Detect which cell encompasses the target text, then output its (x, y) center coordinate. 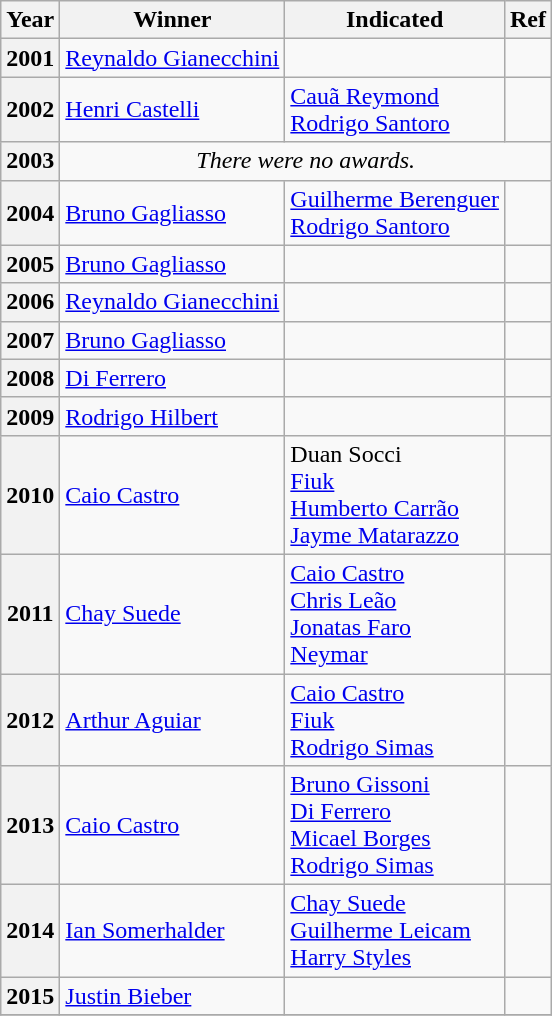
2003 (30, 161)
2011 (30, 614)
2007 (30, 340)
Arthur Aguiar (172, 720)
Ref (528, 20)
Caio CastroFiukRodrigo Simas (395, 720)
Bruno GissoniDi FerreroMicael BorgesRodrigo Simas (395, 826)
Chay Suede (172, 614)
2006 (30, 302)
Cauã ReymondRodrigo Santoro (395, 110)
2008 (30, 378)
2001 (30, 58)
2005 (30, 264)
2002 (30, 110)
Ian Somerhalder (172, 931)
Year (30, 20)
Chay SuedeGuilherme LeicamHarry Styles (395, 931)
Guilherme BerenguerRodrigo Santoro (395, 212)
Di Ferrero (172, 378)
2015 (30, 996)
Indicated (395, 20)
2004 (30, 212)
2009 (30, 416)
There were no awards. (306, 161)
2013 (30, 826)
2012 (30, 720)
Duan SocciFiukHumberto CarrãoJayme Matarazzo (395, 494)
Caio CastroChris LeãoJonatas FaroNeymar (395, 614)
Winner (172, 20)
Rodrigo Hilbert (172, 416)
2010 (30, 494)
Justin Bieber (172, 996)
Henri Castelli (172, 110)
2014 (30, 931)
